Search for the cell housing the specified text and yield its [x, y] center coordinate. 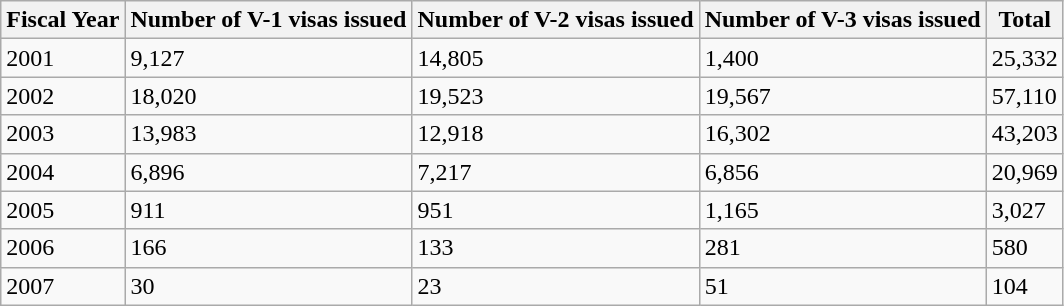
43,203 [1024, 134]
166 [268, 248]
9,127 [268, 58]
13,983 [268, 134]
20,969 [1024, 172]
51 [842, 286]
2001 [63, 58]
3,027 [1024, 210]
2007 [63, 286]
30 [268, 286]
133 [556, 248]
19,523 [556, 96]
19,567 [842, 96]
14,805 [556, 58]
2005 [63, 210]
580 [1024, 248]
12,918 [556, 134]
Fiscal Year [63, 20]
951 [556, 210]
23 [556, 286]
Number of V-3 visas issued [842, 20]
1,165 [842, 210]
Total [1024, 20]
281 [842, 248]
25,332 [1024, 58]
6,896 [268, 172]
104 [1024, 286]
7,217 [556, 172]
2002 [63, 96]
Number of V-1 visas issued [268, 20]
2003 [63, 134]
Number of V-2 visas issued [556, 20]
2006 [63, 248]
16,302 [842, 134]
6,856 [842, 172]
911 [268, 210]
1,400 [842, 58]
18,020 [268, 96]
2004 [63, 172]
57,110 [1024, 96]
